For the text-containing cell, return its midpoint in [x, y] coordinate format. 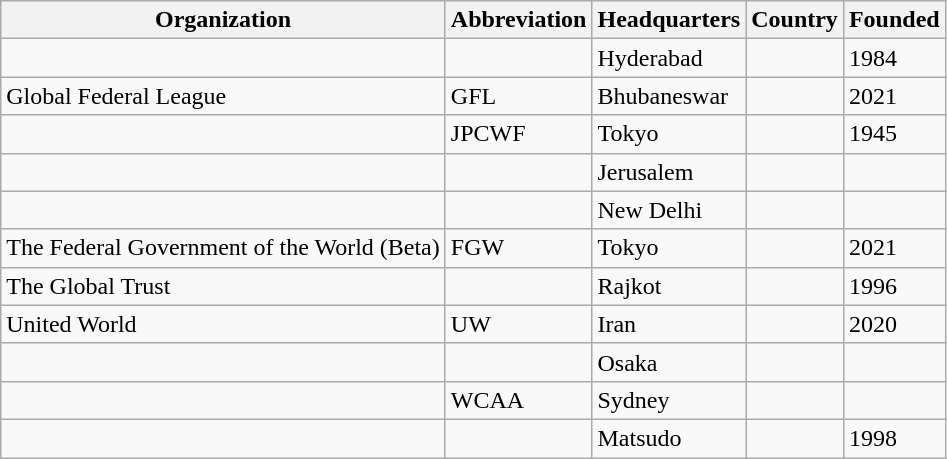
2020 [894, 324]
Global Federal League [224, 96]
Jerusalem [669, 172]
Sydney [669, 400]
Rajkot [669, 286]
Matsudo [669, 438]
The Federal Government of the World (Beta) [224, 248]
Bhubaneswar [669, 96]
1945 [894, 134]
GFL [518, 96]
The Global Trust [224, 286]
Osaka [669, 362]
United World [224, 324]
Abbreviation [518, 20]
Hyderabad [669, 58]
New Delhi [669, 210]
Founded [894, 20]
WCAA [518, 400]
FGW [518, 248]
UW [518, 324]
1996 [894, 286]
Country [795, 20]
Iran [669, 324]
JPCWF [518, 134]
1984 [894, 58]
1998 [894, 438]
Headquarters [669, 20]
Organization [224, 20]
